Detect which cell encompasses the target text, then output its (x, y) center coordinate. 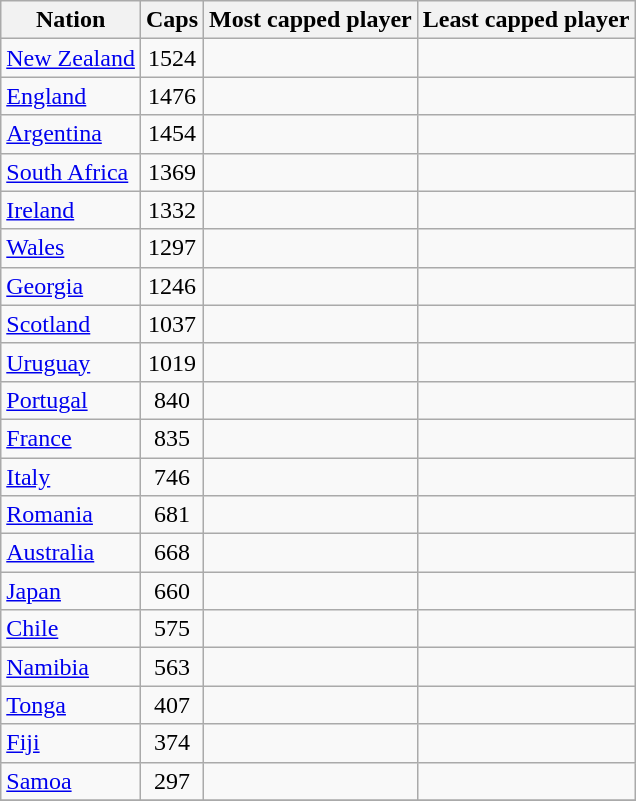
Tonga (71, 705)
Romania (71, 515)
Nation (71, 20)
Argentina (71, 134)
New Zealand (71, 58)
Georgia (71, 286)
France (71, 438)
835 (172, 438)
1476 (172, 96)
1246 (172, 286)
1019 (172, 362)
746 (172, 477)
Caps (172, 20)
840 (172, 400)
Uruguay (71, 362)
1454 (172, 134)
England (71, 96)
1524 (172, 58)
South Africa (71, 172)
Namibia (71, 667)
Ireland (71, 210)
Japan (71, 591)
407 (172, 705)
Most capped player (311, 20)
1037 (172, 324)
Fiji (71, 743)
Wales (71, 248)
575 (172, 629)
563 (172, 667)
1332 (172, 210)
Portugal (71, 400)
Chile (71, 629)
660 (172, 591)
681 (172, 515)
Scotland (71, 324)
1297 (172, 248)
Least capped player (526, 20)
Italy (71, 477)
297 (172, 781)
668 (172, 553)
Samoa (71, 781)
Australia (71, 553)
374 (172, 743)
1369 (172, 172)
